Detect which cell encompasses the target text, then output its [X, Y] center coordinate. 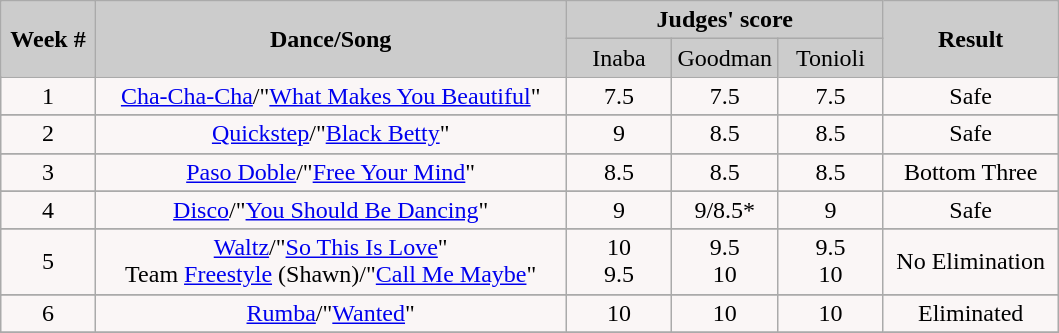
Bottom Three [970, 172]
5 [48, 262]
2 [48, 134]
No Elimination [970, 262]
Goodman [725, 58]
4 [48, 210]
Disco/"You Should Be Dancing" [330, 210]
Quickstep/"Black Betty" [330, 134]
Inaba [619, 58]
Result [970, 39]
3 [48, 172]
10 9.5 [619, 262]
Judges' score [724, 20]
Week # [48, 39]
Eliminated [970, 313]
1 [48, 96]
6 [48, 313]
Tonioli [831, 58]
Dance/Song [330, 39]
Paso Doble/"Free Your Mind" [330, 172]
Cha-Cha-Cha/"What Makes You Beautiful" [330, 96]
Rumba/"Wanted" [330, 313]
Waltz/"So This Is Love" Team Freestyle (Shawn)/"Call Me Maybe" [330, 262]
9/8.5* [725, 210]
